Pinpoint the cell where the given text exists, returning its (X, Y) midpoint coordinate. 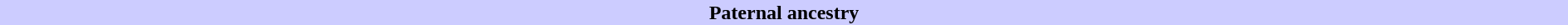
Paternal ancestry (784, 12)
